Search for the cell housing the specified text and yield its [X, Y] center coordinate. 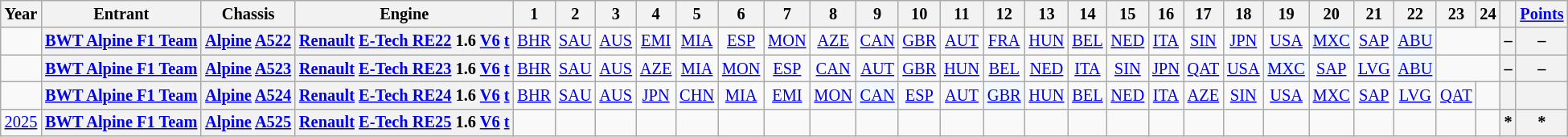
6 [741, 14]
8 [833, 14]
7 [786, 14]
22 [1415, 14]
20 [1332, 14]
14 [1087, 14]
24 [1488, 14]
Alpine A522 [248, 41]
13 [1046, 14]
Chassis [248, 14]
21 [1374, 14]
16 [1166, 14]
17 [1203, 14]
2 [575, 14]
CHN [696, 95]
4 [656, 14]
Alpine A524 [248, 95]
10 [919, 14]
Renault E-Tech RE23 1.6 V6 t [404, 68]
9 [878, 14]
11 [962, 14]
1 [534, 14]
Year [21, 14]
18 [1243, 14]
Engine [404, 14]
Entrant [121, 14]
Renault E-Tech RE25 1.6 V6 t [404, 122]
Renault E-Tech RE22 1.6 V6 t [404, 41]
FRA [1004, 41]
2025 [21, 122]
3 [616, 14]
Points [1541, 14]
Alpine A525 [248, 122]
15 [1128, 14]
23 [1455, 14]
19 [1287, 14]
12 [1004, 14]
5 [696, 14]
Alpine A523 [248, 68]
Renault E-Tech RE24 1.6 V6 t [404, 95]
